Output the (x, y) coordinate of the center of the cell containing the given text.  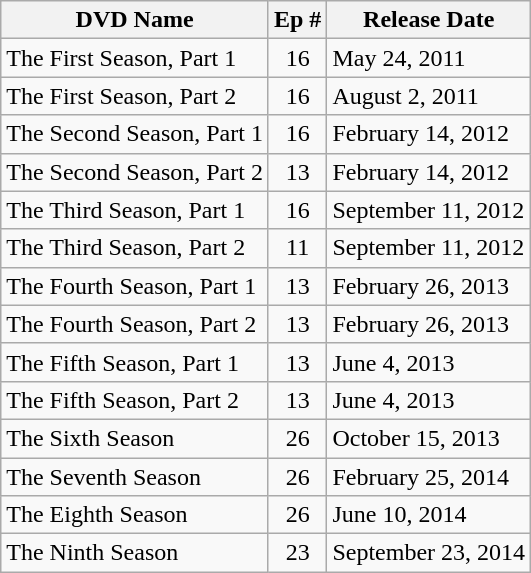
The Fourth Season, Part 1 (135, 286)
The Second Season, Part 2 (135, 172)
October 15, 2013 (429, 438)
DVD Name (135, 20)
The Fourth Season, Part 2 (135, 324)
23 (297, 553)
The Fifth Season, Part 2 (135, 400)
Ep # (297, 20)
The Sixth Season (135, 438)
The First Season, Part 2 (135, 96)
February 25, 2014 (429, 477)
11 (297, 248)
May 24, 2011 (429, 58)
The Third Season, Part 1 (135, 210)
The Third Season, Part 2 (135, 248)
The Seventh Season (135, 477)
The Eighth Season (135, 515)
August 2, 2011 (429, 96)
September 23, 2014 (429, 553)
The Second Season, Part 1 (135, 134)
The Ninth Season (135, 553)
June 10, 2014 (429, 515)
The First Season, Part 1 (135, 58)
The Fifth Season, Part 1 (135, 362)
Release Date (429, 20)
